Output the [x, y] coordinate of the center of the cell containing the given text.  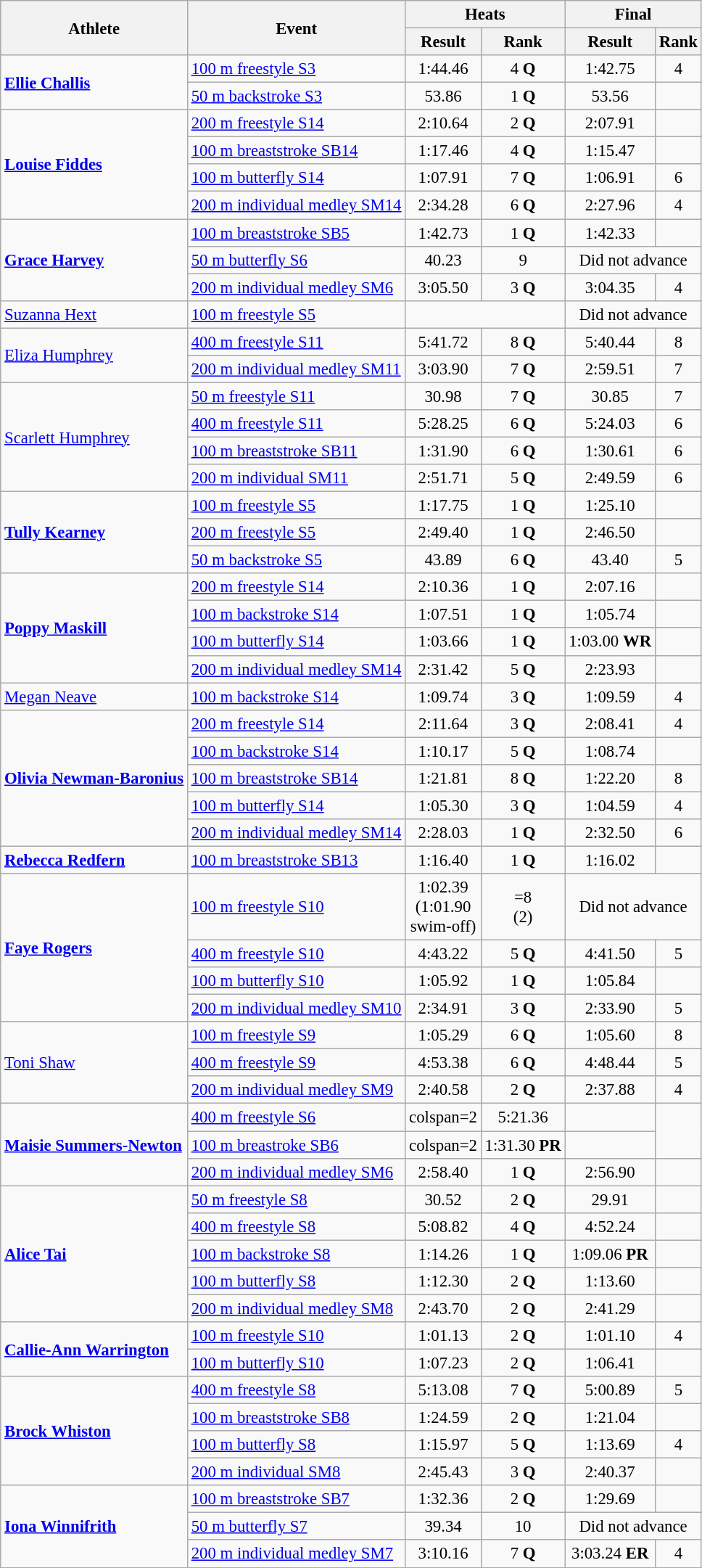
50 m backstroke S5 [296, 560]
5:00.89 [611, 1390]
1:13.69 [611, 1445]
1:01.13 [443, 1336]
1:05.84 [611, 981]
50 m freestyle S8 [296, 1199]
1:01.10 [611, 1336]
400 m freestyle S10 [296, 954]
2:43.70 [443, 1308]
30.85 [611, 396]
200 m individual medley SM9 [296, 1091]
1:05.60 [611, 1035]
3:04.35 [611, 287]
30.52 [443, 1199]
200 m freestyle S5 [296, 533]
2:58.40 [443, 1172]
1:15.97 [443, 1445]
1:15.47 [611, 151]
3:03.24 ER [611, 1554]
50 m backstroke S3 [296, 97]
1:05.92 [443, 981]
2:11.64 [443, 723]
1:06.91 [611, 178]
1:04.59 [611, 805]
5:24.03 [611, 424]
5:41.72 [443, 342]
200 m individual SM11 [296, 478]
2:27.96 [611, 205]
Athlete [94, 28]
2:45.43 [443, 1472]
1:13.60 [611, 1281]
1:07.51 [443, 615]
1:09.74 [443, 697]
200 m individual SM8 [296, 1472]
Megan Neave [94, 697]
5:28.25 [443, 424]
3:05.50 [443, 287]
2:51.71 [443, 478]
39.34 [443, 1527]
100 m breaststroke SB5 [296, 233]
Louise Fiddes [94, 164]
100 m freestyle S3 [296, 69]
5:08.82 [443, 1226]
10 [523, 1527]
40.23 [443, 260]
2:49.59 [611, 478]
1:17.75 [443, 506]
1:30.61 [611, 451]
1:14.26 [443, 1254]
9 [523, 260]
1:31.30 PR [523, 1145]
2:08.41 [611, 723]
50 m butterfly S7 [296, 1527]
100 m breaststroke SB13 [296, 860]
2:59.51 [611, 369]
1:03.00 WR [611, 642]
Suzanna Hext [94, 314]
1:06.41 [611, 1363]
1:03.66 [443, 642]
2:46.50 [611, 533]
1:08.74 [611, 751]
Toni Shaw [94, 1062]
400 m freestyle S9 [296, 1063]
1:17.46 [443, 151]
2:40.37 [611, 1472]
1:16.02 [611, 860]
50 m butterfly S6 [296, 260]
1:21.81 [443, 779]
1:07.91 [443, 178]
Event [296, 28]
200 m individual medley SM7 [296, 1554]
Rebecca Redfern [94, 860]
1:16.40 [443, 860]
1:31.90 [443, 451]
2:37.88 [611, 1091]
Tully Kearney [94, 533]
1:42.75 [611, 69]
1:02.39(1:01.90swim-off) [443, 907]
1:07.23 [443, 1363]
43.40 [611, 560]
=8(2) [523, 907]
1:22.20 [611, 779]
Faye Rogers [94, 948]
2:40.58 [443, 1091]
1:09.59 [611, 697]
Iona Winnifrith [94, 1527]
30.98 [443, 396]
1:29.69 [611, 1499]
1:09.06 PR [611, 1254]
Alice Tai [94, 1254]
Heats [485, 15]
1:25.10 [611, 506]
100 m breaststroke SB7 [296, 1499]
100 m breaststroke SB11 [296, 451]
53.86 [443, 97]
4:52.24 [611, 1226]
3:03.90 [443, 369]
2:23.93 [611, 669]
1:05.74 [611, 615]
2:07.16 [611, 587]
1:05.30 [443, 805]
1:32.36 [443, 1499]
5:21.36 [523, 1117]
4:53.38 [443, 1063]
Final [633, 15]
Poppy Maskill [94, 628]
5:40.44 [611, 342]
1:12.30 [443, 1281]
4:41.50 [611, 954]
3:10.16 [443, 1554]
400 m freestyle S6 [296, 1117]
Maisie Summers-Newton [94, 1145]
29.91 [611, 1199]
2:32.50 [611, 833]
4:43.22 [443, 954]
1:10.17 [443, 751]
2:49.40 [443, 533]
1:42.73 [443, 233]
2:07.91 [611, 123]
1:24.59 [443, 1418]
43.89 [443, 560]
4:48.44 [611, 1063]
1:42.33 [611, 233]
200 m individual medley SM11 [296, 369]
50 m freestyle S11 [296, 396]
Ellie Challis [94, 83]
2:28.03 [443, 833]
Grace Harvey [94, 260]
2:10.36 [443, 587]
1:05.29 [443, 1035]
Scarlett Humphrey [94, 437]
5:13.08 [443, 1390]
1:44.46 [443, 69]
53.56 [611, 97]
2:41.29 [611, 1308]
2:56.90 [611, 1172]
2:33.90 [611, 1009]
100 m backstroke S8 [296, 1254]
2:34.28 [443, 205]
2:34.91 [443, 1009]
2:10.64 [443, 123]
200 m individual medley SM10 [296, 1009]
100 m freestyle S9 [296, 1035]
Callie-Ann Warrington [94, 1350]
100 m breaststroke SB8 [296, 1418]
200 m individual medley SM8 [296, 1308]
1:21.04 [611, 1418]
Brock Whiston [94, 1431]
100 m breastroke SB6 [296, 1145]
Olivia Newman-Baronius [94, 778]
Eliza Humphrey [94, 356]
2:31.42 [443, 669]
